For the text-containing cell, return its midpoint in (x, y) coordinate format. 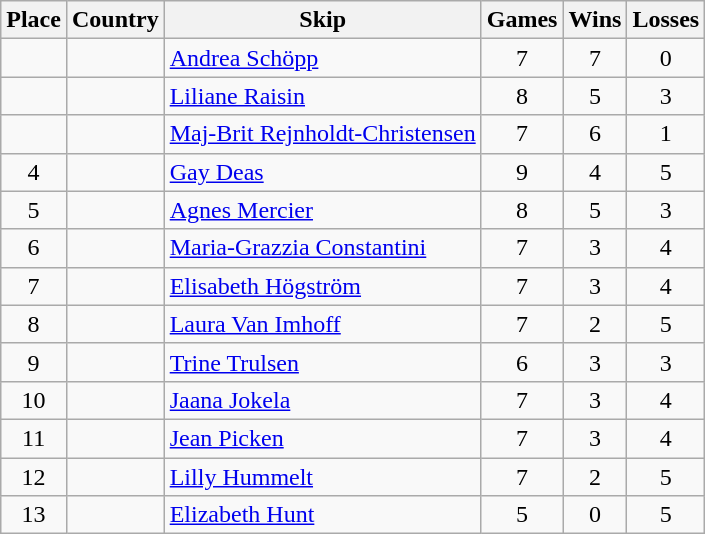
Andrea Schöpp (322, 58)
11 (34, 438)
Skip (322, 20)
Maj-Brit Rejnholdt-Christensen (322, 134)
12 (34, 477)
Jean Picken (322, 438)
Agnes Mercier (322, 210)
Elisabeth Högström (322, 286)
13 (34, 515)
Place (34, 20)
Laura Van Imhoff (322, 324)
Gay Deas (322, 172)
Losses (666, 20)
Elizabeth Hunt (322, 515)
Wins (595, 20)
1 (666, 134)
Trine Trulsen (322, 362)
Maria-Grazzia Constantini (322, 248)
10 (34, 400)
Country (115, 20)
Games (522, 20)
Lilly Hummelt (322, 477)
Liliane Raisin (322, 96)
Jaana Jokela (322, 400)
